From the cell containing the given text, extract its center point as [X, Y] coordinate. 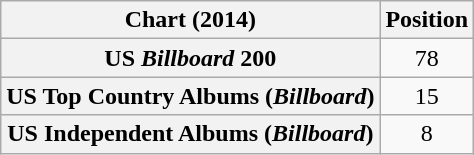
78 [427, 58]
US Billboard 200 [190, 58]
US Top Country Albums (Billboard) [190, 96]
Chart (2014) [190, 20]
15 [427, 96]
8 [427, 134]
Position [427, 20]
US Independent Albums (Billboard) [190, 134]
